Capture the cell that displays the provided text and extract its (X, Y) central coordinate. 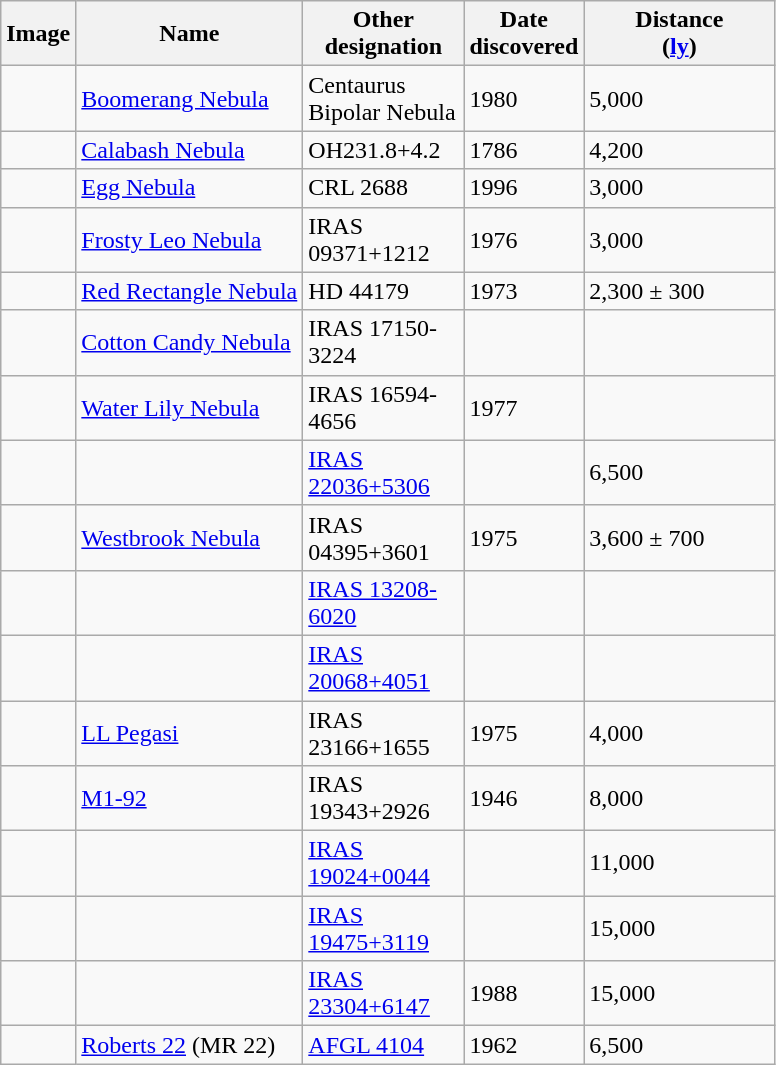
1988 (524, 994)
1996 (524, 188)
Egg Nebula (190, 188)
Other designation (384, 34)
Cotton Candy Nebula (190, 342)
4,000 (680, 732)
Westbrook Nebula (190, 538)
1962 (524, 1045)
M1-92 (190, 798)
IRAS 23304+6147 (384, 994)
2,300 ± 300 (680, 291)
8,000 (680, 798)
1976 (524, 240)
IRAS 19343+2926 (384, 798)
IRAS 19024+0044 (384, 864)
Frosty Leo Nebula (190, 240)
IRAS 16594-4656 (384, 408)
Image (38, 34)
1980 (524, 98)
11,000 (680, 864)
IRAS 23166+1655 (384, 732)
IRAS 13208-6020 (384, 602)
IRAS 04395+3601 (384, 538)
Name (190, 34)
Red Rectangle Nebula (190, 291)
3,600 ± 700 (680, 538)
Water Lily Nebula (190, 408)
Boomerang Nebula (190, 98)
4,200 (680, 150)
IRAS 20068+4051 (384, 668)
1977 (524, 408)
HD 44179 (384, 291)
1946 (524, 798)
IRAS 22036+5306 (384, 472)
5,000 (680, 98)
AFGL 4104 (384, 1045)
Calabash Nebula (190, 150)
LL Pegasi (190, 732)
1973 (524, 291)
1786 (524, 150)
Distance(ly) (680, 34)
IRAS 17150-3224 (384, 342)
IRAS 19475+3119 (384, 928)
IRAS 09371+1212 (384, 240)
Datediscovered (524, 34)
OH231.8+4.2 (384, 150)
CRL 2688 (384, 188)
Centaurus Bipolar Nebula (384, 98)
Roberts 22 (MR 22) (190, 1045)
